Scan for the cell matching the given text and deliver its (x, y) coordinate at center. 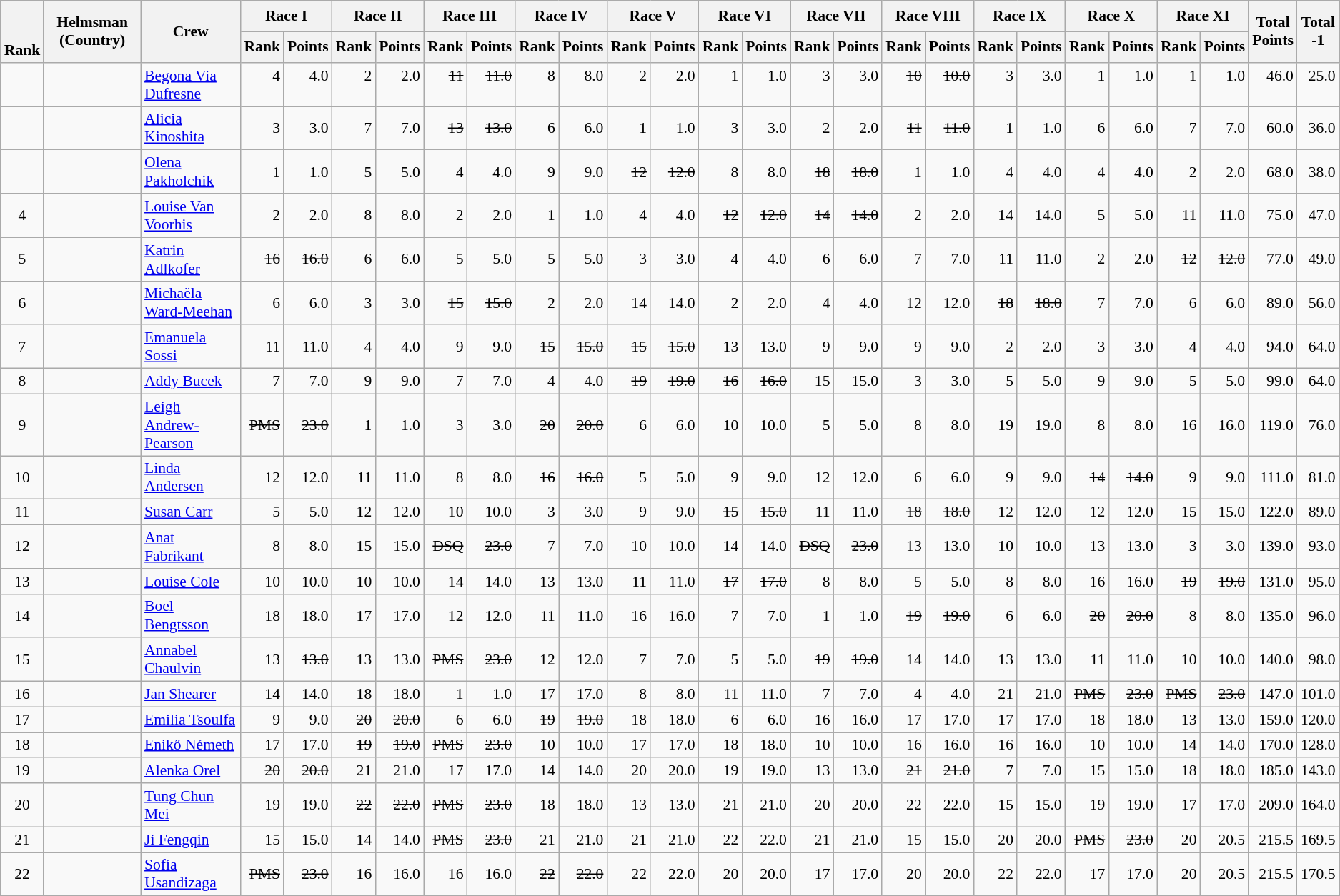
185.0 (1273, 771)
139.0 (1273, 547)
Sofía Usandizaga (190, 875)
81.0 (1318, 477)
Katrin Adlkofer (190, 259)
56.0 (1318, 303)
Race X (1111, 16)
159.0 (1273, 720)
Race IV (561, 16)
Annabel Chaulvin (190, 660)
Race VI (745, 16)
170.5 (1318, 875)
Louise Cole (190, 582)
Race II (378, 16)
Leigh Andrew-Pearson (190, 424)
140.0 (1273, 660)
36.0 (1318, 129)
Jan Shearer (190, 695)
Emilia Tsoulfa (190, 720)
95.0 (1318, 582)
119.0 (1273, 424)
Begona Via Dufresne (190, 84)
77.0 (1273, 259)
Race I (286, 16)
Olena Pakholchik (190, 171)
76.0 (1318, 424)
Race IX (1019, 16)
75.0 (1273, 216)
Louise Van Voorhis (190, 216)
Emanuela Sossi (190, 347)
147.0 (1273, 695)
Tung Chun Mei (190, 805)
Total Points (1273, 31)
Susan Carr (190, 512)
170.0 (1273, 745)
60.0 (1273, 129)
143.0 (1318, 771)
101.0 (1318, 695)
209.0 (1273, 805)
131.0 (1273, 582)
Enikő Németh (190, 745)
Helmsman (Country) (92, 31)
Alicia Kinoshita (190, 129)
25.0 (1318, 84)
Race III (470, 16)
Race V (652, 16)
94.0 (1273, 347)
46.0 (1273, 84)
122.0 (1273, 512)
164.0 (1318, 805)
128.0 (1318, 745)
Crew (190, 31)
Alenka Orel (190, 771)
Race XI (1203, 16)
93.0 (1318, 547)
111.0 (1273, 477)
120.0 (1318, 720)
Addy Bucek (190, 382)
135.0 (1273, 616)
47.0 (1318, 216)
38.0 (1318, 171)
68.0 (1273, 171)
Ji Fengqin (190, 840)
Race VII (836, 16)
96.0 (1318, 616)
49.0 (1318, 259)
Michaëla Ward-Meehan (190, 303)
98.0 (1318, 660)
Total-1 (1318, 31)
99.0 (1273, 382)
169.5 (1318, 840)
Anat Fabrikant (190, 547)
Race VIII (928, 16)
Boel Bengtsson (190, 616)
Linda Andersen (190, 477)
